Detect which cell encompasses the target text, then output its (X, Y) center coordinate. 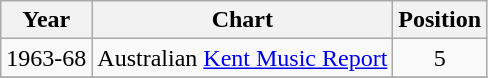
Australian Kent Music Report (242, 58)
1963-68 (46, 58)
Chart (242, 20)
Position (440, 20)
Year (46, 20)
5 (440, 58)
